Identify which cell holds the provided text, then report its (X, Y) central coordinate. 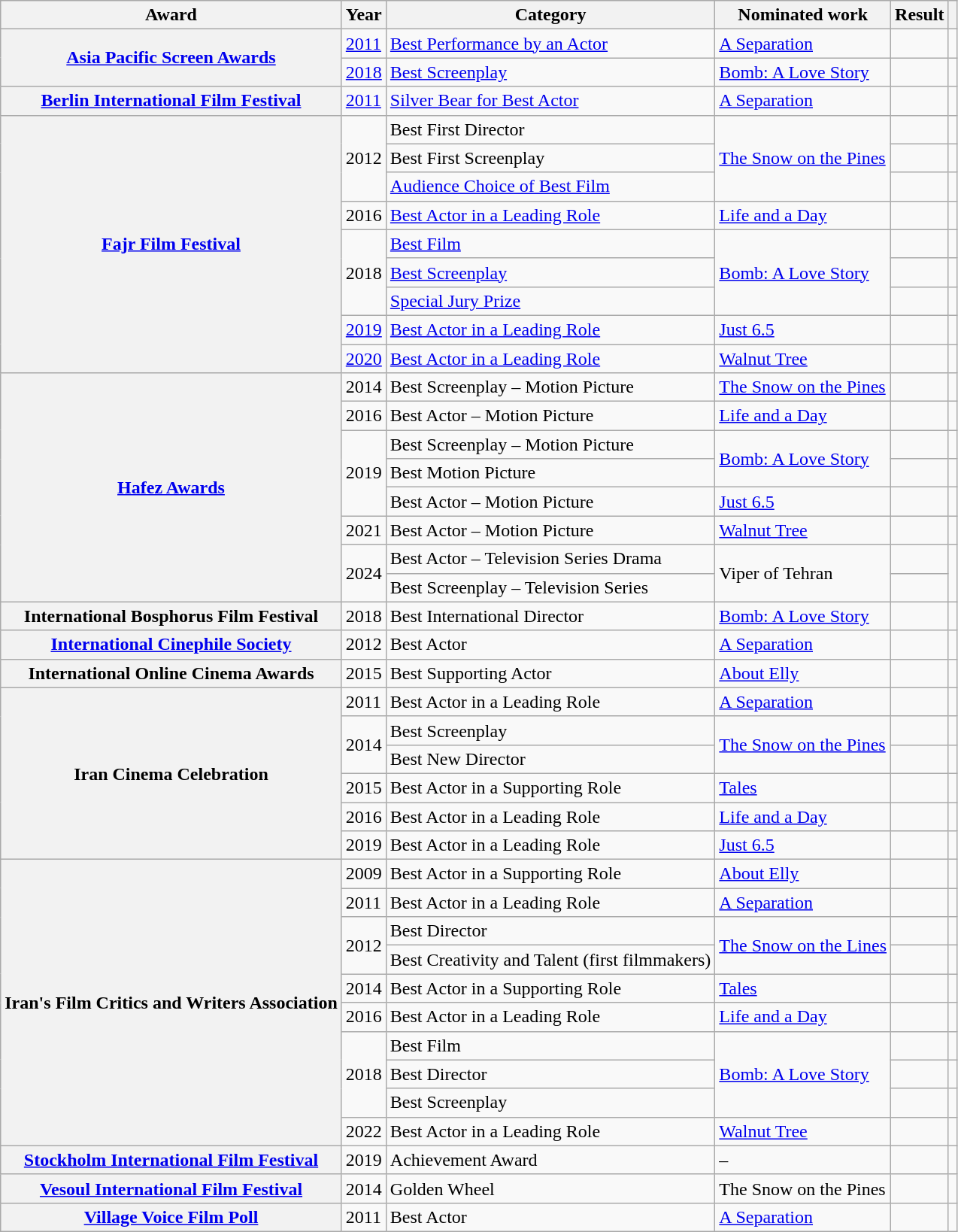
Silver Bear for Best Actor (550, 101)
Viper of Tehran (803, 573)
Golden Wheel (550, 1188)
Nominated work (803, 15)
– (803, 1160)
International Bosphorus Film Festival (171, 616)
2020 (364, 359)
2021 (364, 530)
Best Performance by an Actor (550, 44)
Village Voice Film Poll (171, 1217)
Achievement Award (550, 1160)
Best International Director (550, 616)
Vesoul International Film Festival (171, 1188)
Best Supporting Actor (550, 673)
Best New Director (550, 759)
2024 (364, 573)
Stockholm International Film Festival (171, 1160)
International Cinephile Society (171, 645)
Best Creativity and Talent (first filmmakers) (550, 960)
Asia Pacific Screen Awards (171, 58)
Special Jury Prize (550, 301)
The Snow on the Lines (803, 945)
Berlin International Film Festival (171, 101)
Iran's Film Critics and Writers Association (171, 1003)
Hafez Awards (171, 487)
Year (364, 15)
2022 (364, 1131)
Best First Director (550, 129)
Fajr Film Festival (171, 244)
Best Actor – Television Series Drama (550, 559)
Best First Screenplay (550, 158)
Category (550, 15)
Iran Cinema Celebration (171, 773)
Result (920, 15)
Best Screenplay – Television Series (550, 587)
Award (171, 15)
Audience Choice of Best Film (550, 187)
Best Motion Picture (550, 473)
International Online Cinema Awards (171, 673)
2009 (364, 874)
